Scan for the cell matching the given text and deliver its (x, y) coordinate at center. 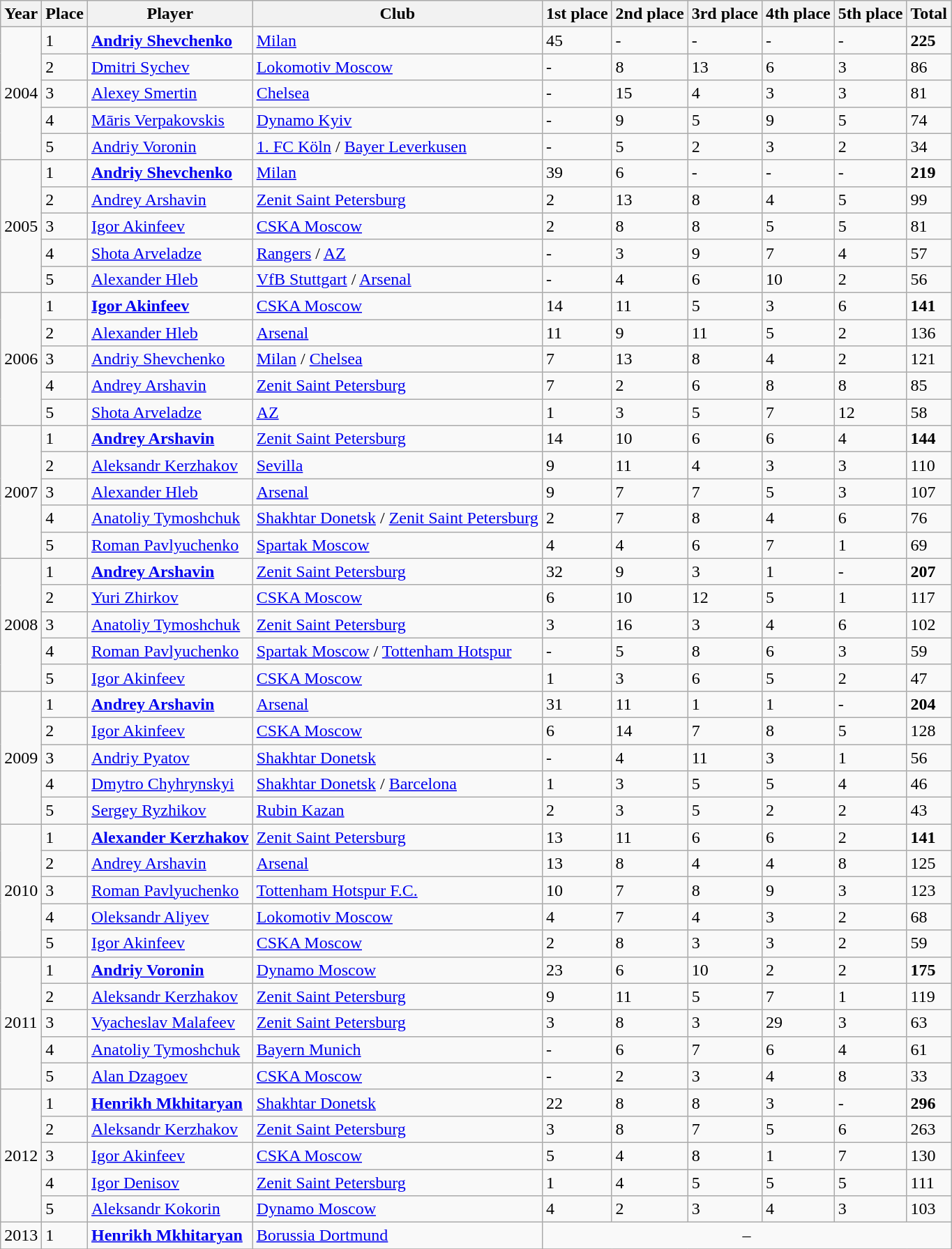
102 (929, 624)
46 (929, 784)
1st place (577, 14)
Place (65, 14)
2nd place (650, 14)
2006 (21, 359)
58 (929, 412)
219 (929, 173)
225 (929, 40)
2007 (21, 492)
Year (21, 14)
Rubin Kazan (398, 811)
99 (929, 200)
68 (929, 917)
125 (929, 864)
Bayern Munich (398, 1049)
Milan / Chelsea (398, 359)
Alexey Smertin (170, 94)
121 (929, 359)
Rangers / AZ (398, 253)
Sevilla (398, 465)
119 (929, 996)
123 (929, 890)
– (746, 1236)
Tottenham Hotspur F.C. (398, 890)
2013 (21, 1236)
Total (929, 14)
Aleksandr Kokorin (170, 1209)
Sergey Ryzhikov (170, 811)
103 (929, 1209)
Player (170, 14)
Igor Denisov (170, 1183)
Māris Verpakovskis (170, 120)
16 (650, 624)
2005 (21, 226)
VfB Stuttgart / Arsenal (398, 279)
47 (929, 678)
2010 (21, 890)
Borussia Dortmund (398, 1236)
32 (577, 571)
Shakhtar Donetsk / Zenit Saint Petersburg (398, 518)
111 (929, 1183)
Dmytro Chyhrynskyi (170, 784)
263 (929, 1129)
15 (650, 94)
3rd place (725, 14)
144 (929, 439)
85 (929, 386)
2012 (21, 1155)
107 (929, 492)
2011 (21, 1023)
Chelsea (398, 94)
175 (929, 970)
Alexander Kerzhakov (170, 837)
31 (577, 704)
207 (929, 571)
29 (799, 1023)
Yuri Zhirkov (170, 598)
Dmitri Sychev (170, 67)
Shakhtar Donetsk / Barcelona (398, 784)
136 (929, 333)
130 (929, 1155)
45 (577, 40)
63 (929, 1023)
117 (929, 598)
204 (929, 704)
23 (577, 970)
4th place (799, 14)
33 (929, 1076)
34 (929, 147)
2004 (21, 94)
Club (398, 14)
69 (929, 545)
128 (929, 731)
AZ (398, 412)
2009 (21, 757)
Vyacheslav Malafeev (170, 1023)
2008 (21, 624)
43 (929, 811)
61 (929, 1049)
Andriy Pyatov (170, 757)
Oleksandr Aliyev (170, 917)
57 (929, 253)
Spartak Moscow (398, 545)
1. FC Köln / Bayer Leverkusen (398, 147)
5th place (870, 14)
22 (577, 1102)
39 (577, 173)
Dynamo Kyiv (398, 120)
74 (929, 120)
Spartak Moscow / Tottenham Hotspur (398, 651)
86 (929, 67)
Alan Dzagoev (170, 1076)
110 (929, 465)
296 (929, 1102)
76 (929, 518)
